Identify which cell holds the provided text, then report its (x, y) central coordinate. 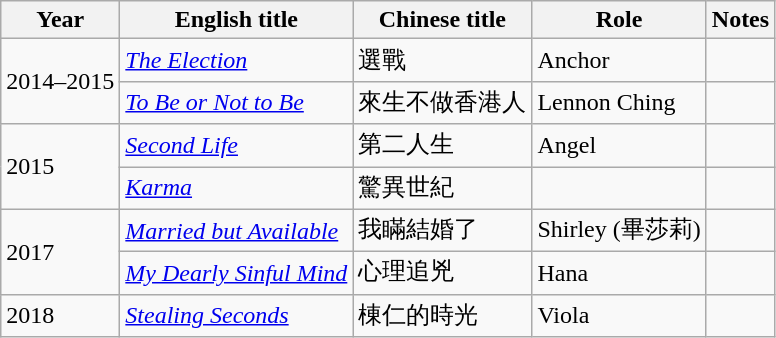
Married but Available (236, 230)
Karma (236, 188)
驚異世紀 (442, 188)
2018 (60, 316)
2015 (60, 166)
Role (619, 20)
To Be or Not to Be (236, 102)
Anchor (619, 60)
我瞞結婚了 (442, 230)
Lennon Ching (619, 102)
選戰 (442, 60)
棟仁的時光 (442, 316)
Hana (619, 274)
Chinese title (442, 20)
English title (236, 20)
Stealing Seconds (236, 316)
Angel (619, 146)
Second Life (236, 146)
The Election (236, 60)
2014–2015 (60, 82)
Viola (619, 316)
My Dearly Sinful Mind (236, 274)
2017 (60, 252)
心理追兇 (442, 274)
Year (60, 20)
第二人生 (442, 146)
Shirley (畢莎莉) (619, 230)
Notes (740, 20)
來生不做香港人 (442, 102)
